Capture the cell that displays the provided text and extract its (X, Y) central coordinate. 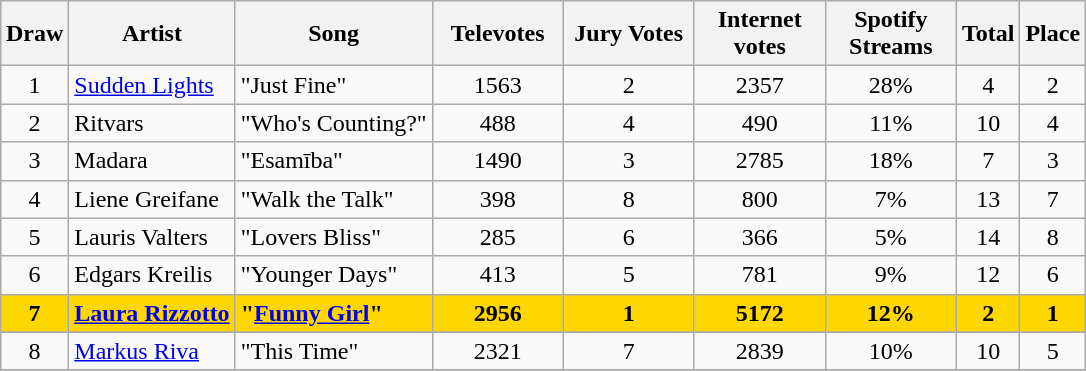
Televotes (498, 34)
Ritvars (152, 123)
1563 (498, 85)
12% (890, 313)
"Walk the Talk" (334, 199)
Jury Votes (628, 34)
488 (498, 123)
"Just Fine" (334, 85)
2321 (498, 351)
Artist (152, 34)
7% (890, 199)
800 (760, 199)
285 (498, 237)
"Who's Counting?" (334, 123)
490 (760, 123)
Draw (34, 34)
18% (890, 161)
Lauris Valters (152, 237)
Sudden Lights (152, 85)
10% (890, 351)
Liene Greifane (152, 199)
5172 (760, 313)
781 (760, 275)
Place (1053, 34)
2956 (498, 313)
Madara (152, 161)
398 (498, 199)
"Younger Days" (334, 275)
2785 (760, 161)
"This Time" (334, 351)
12 (988, 275)
11% (890, 123)
2839 (760, 351)
14 (988, 237)
Laura Rizzotto (152, 313)
28% (890, 85)
Total (988, 34)
Edgars Kreilis (152, 275)
366 (760, 237)
Internet votes (760, 34)
5% (890, 237)
Song (334, 34)
"Lovers Bliss" (334, 237)
9% (890, 275)
2357 (760, 85)
Spotify Streams (890, 34)
13 (988, 199)
Markus Riva (152, 351)
"Funny Girl" (334, 313)
"Esamība" (334, 161)
413 (498, 275)
1490 (498, 161)
